Scan for the cell matching the given text and deliver its (x, y) coordinate at center. 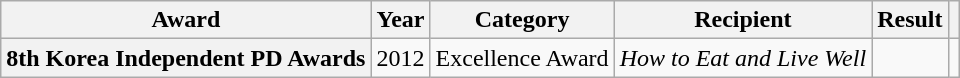
Award (186, 20)
Recipient (743, 20)
Excellence Award (522, 58)
8th Korea Independent PD Awards (186, 58)
Category (522, 20)
Result (910, 20)
How to Eat and Live Well (743, 58)
Year (400, 20)
2012 (400, 58)
